Provide the (X, Y) coordinate of the cell's center where the given text is located.  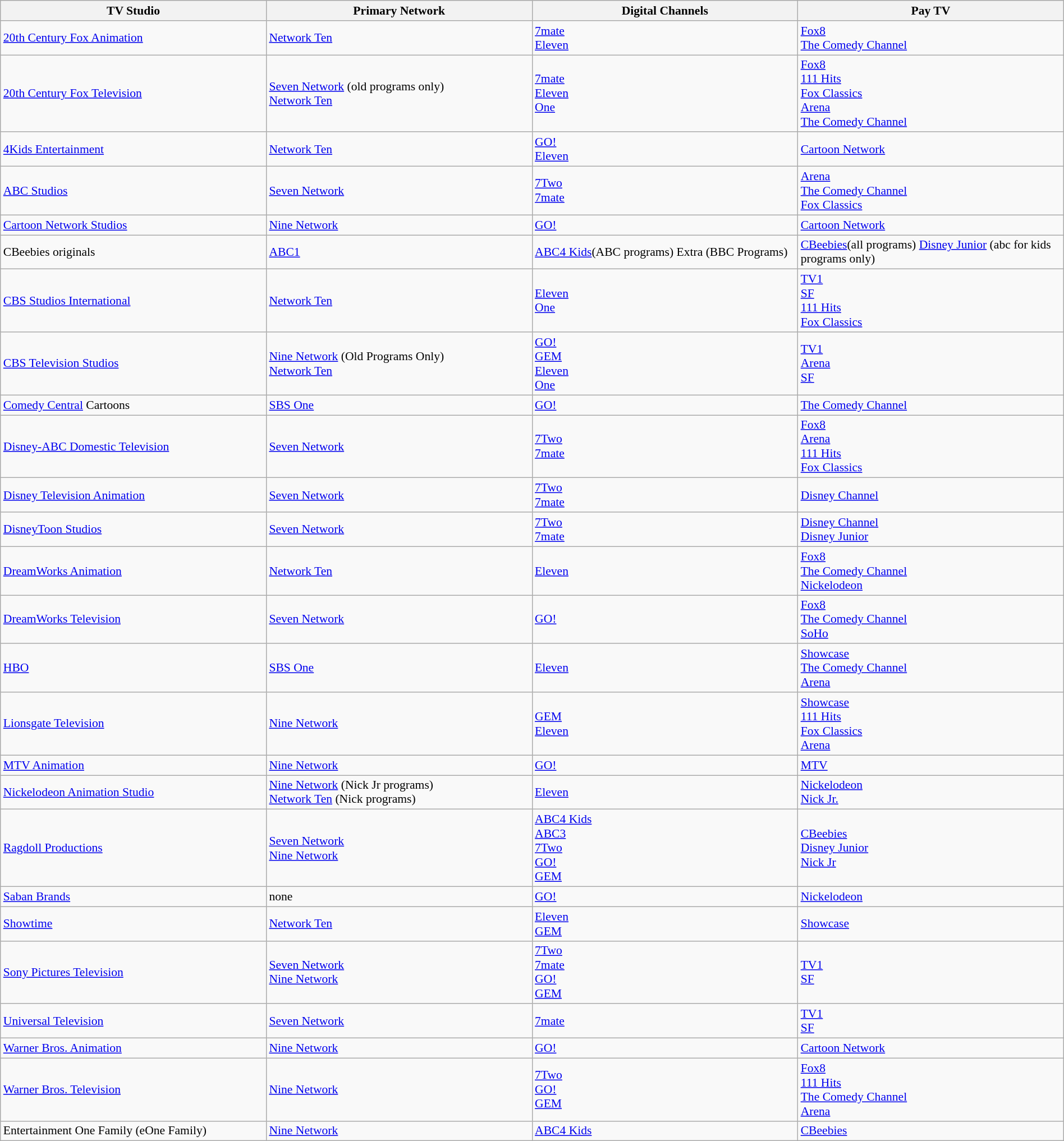
NickelodeonNick Jr. (931, 792)
Saban Brands (134, 897)
20th Century Fox Television (134, 94)
ElevenGEM (665, 923)
MTV Animation (134, 765)
Digital Channels (665, 11)
Disney Channel (931, 495)
Showcase111 HitsFox ClassicsArena (931, 724)
Entertainment One Family (eOne Family) (134, 1131)
Warner Bros. Television (134, 1089)
Nickelodeon (931, 897)
CBeebies (931, 1131)
Lionsgate Television (134, 724)
7mateEleven (665, 38)
GO!Eleven (665, 149)
ABC4 Kids(ABC programs) Extra (BBC Programs) (665, 252)
Disney ChannelDisney Junior (931, 530)
7mate (665, 1021)
Disney Television Animation (134, 495)
ABC Studios (134, 191)
GO!GEMElevenOne (665, 364)
ABC4 KidsABC37TwoGO!GEM (665, 848)
Fox8111 HitsThe Comedy ChannelArena (931, 1089)
ElevenOne (665, 301)
TV Studio (134, 11)
ABC1 (399, 252)
CBS Studios International (134, 301)
ShowcaseThe Comedy ChannelArena (931, 669)
Universal Television (134, 1021)
7mateElevenOne (665, 94)
DreamWorks Television (134, 619)
Nine Network (Nick Jr programs)Network Ten (Nick programs) (399, 792)
Fox8111 HitsFox ClassicsArenaThe Comedy Channel (931, 94)
Seven Network (old programs only)Network Ten (399, 94)
Nine Network (Old Programs Only)Network Ten (399, 364)
none (399, 897)
ArenaThe Comedy ChannelFox Classics (931, 191)
DisneyToon Studios (134, 530)
Fox8The Comedy ChannelNickelodeon (931, 571)
CBeebies(all programs) Disney Junior (abc for kids programs only) (931, 252)
Disney-ABC Domestic Television (134, 447)
ABC4 Kids (665, 1131)
Sony Pictures Television (134, 972)
Fox8Arena111 HitsFox Classics (931, 447)
Comedy Central Cartoons (134, 405)
Pay TV (931, 11)
CBeebiesDisney JuniorNick Jr (931, 848)
HBO (134, 669)
Cartoon Network Studios (134, 225)
TV1SF111 HitsFox Classics (931, 301)
GEMEleven (665, 724)
Fox8The Comedy Channel (931, 38)
Primary Network (399, 11)
Nickelodeon Animation Studio (134, 792)
4Kids Entertainment (134, 149)
Ragdoll Productions (134, 848)
TV1ArenaSF (931, 364)
Fox8The Comedy ChannelSoHo (931, 619)
7Two7mateGO!GEM (665, 972)
The Comedy Channel (931, 405)
CBeebies originals (134, 252)
Warner Bros. Animation (134, 1048)
MTV (931, 765)
Showtime (134, 923)
7TwoGO!GEM (665, 1089)
20th Century Fox Animation (134, 38)
CBS Television Studios (134, 364)
Showcase (931, 923)
DreamWorks Animation (134, 571)
